Determine the (X, Y) coordinate at the center of the cell enclosing the given text.  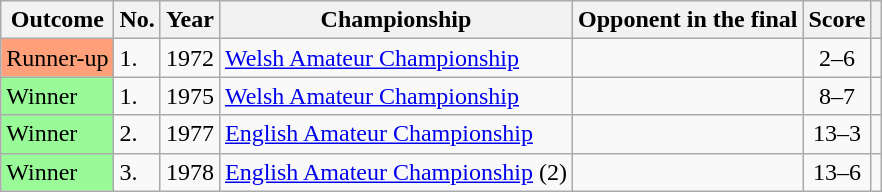
1975 (190, 96)
Outcome (58, 20)
English Amateur Championship (396, 134)
English Amateur Championship (2) (396, 172)
Runner-up (58, 58)
Championship (396, 20)
3. (137, 172)
Year (190, 20)
2. (137, 134)
Opponent in the final (687, 20)
8–7 (837, 96)
No. (137, 20)
2–6 (837, 58)
13–6 (837, 172)
1977 (190, 134)
Score (837, 20)
13–3 (837, 134)
1972 (190, 58)
1978 (190, 172)
